Extract the (x, y) coordinate from the center of the cell holding the provided text.  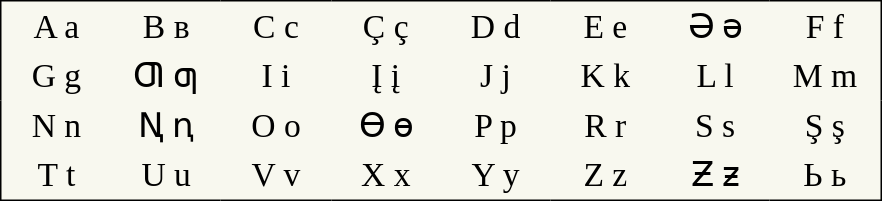
N n (56, 125)
I i (276, 76)
T t (56, 175)
Ə ə (715, 26)
Ь ь (826, 175)
V v (276, 175)
S s (715, 125)
E e (605, 26)
O o (276, 125)
B в (166, 26)
Ş ş (826, 125)
Z z (605, 175)
Y y (496, 175)
Ɵ ɵ (386, 125)
J j (496, 76)
K k (605, 76)
Ƶ ƶ (715, 175)
P p (496, 125)
Į į (386, 76)
D d (496, 26)
L l (715, 76)
A a (56, 26)
Ƣ ƣ (166, 76)
U u (166, 175)
R r (605, 125)
Ꞑ ꞑ (166, 125)
M m (826, 76)
X x (386, 175)
Ç ç (386, 26)
G g (56, 76)
C c (276, 26)
F f (826, 26)
